Locate the cell with the specified text and output its [X, Y] center coordinate. 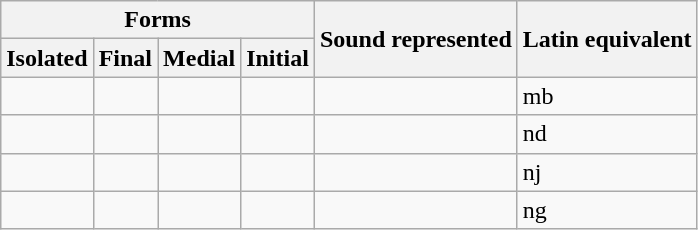
Forms [158, 20]
Medial [200, 58]
nd [607, 134]
Initial [278, 58]
ng [607, 210]
Latin equivalent [607, 39]
Sound represented [416, 39]
mb [607, 96]
Final [125, 58]
nj [607, 172]
Isolated [47, 58]
